Determine the (X, Y) coordinate at the center of the cell enclosing the given text.  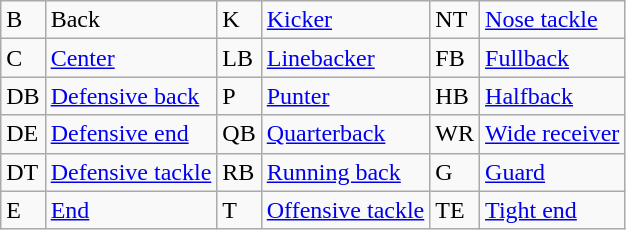
Linebacker (346, 58)
DB (23, 96)
Defensive end (131, 134)
Back (131, 20)
FB (455, 58)
Tight end (552, 210)
DT (23, 172)
NT (455, 20)
Guard (552, 172)
RB (239, 172)
Running back (346, 172)
Quarterback (346, 134)
E (23, 210)
G (455, 172)
Nose tackle (552, 20)
TE (455, 210)
LB (239, 58)
WR (455, 134)
Punter (346, 96)
Fullback (552, 58)
P (239, 96)
Defensive tackle (131, 172)
C (23, 58)
QB (239, 134)
Offensive tackle (346, 210)
T (239, 210)
Defensive back (131, 96)
Center (131, 58)
Wide receiver (552, 134)
DE (23, 134)
B (23, 20)
End (131, 210)
K (239, 20)
Kicker (346, 20)
HB (455, 96)
Halfback (552, 96)
